Pinpoint the cell where the given text exists, returning its (X, Y) midpoint coordinate. 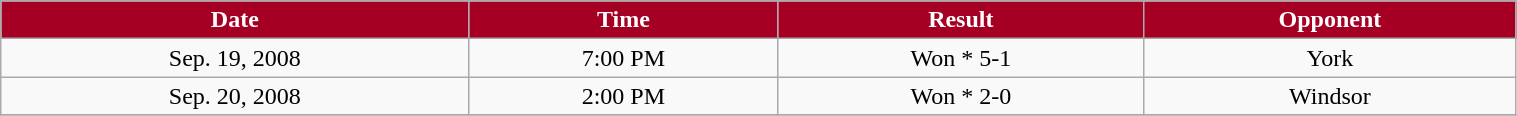
Time (624, 20)
Result (961, 20)
2:00 PM (624, 96)
Sep. 20, 2008 (235, 96)
Date (235, 20)
Won * 2-0 (961, 96)
Won * 5-1 (961, 58)
7:00 PM (624, 58)
Sep. 19, 2008 (235, 58)
Windsor (1330, 96)
York (1330, 58)
Opponent (1330, 20)
